Extract the (X, Y) coordinate from the center of the cell holding the provided text.  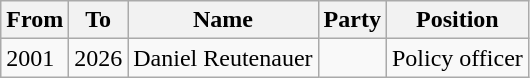
2026 (98, 58)
Daniel Reutenauer (223, 58)
From (35, 20)
Name (223, 20)
Party (352, 20)
2001 (35, 58)
Position (457, 20)
Policy officer (457, 58)
To (98, 20)
